Detect which cell encompasses the target text, then output its [X, Y] center coordinate. 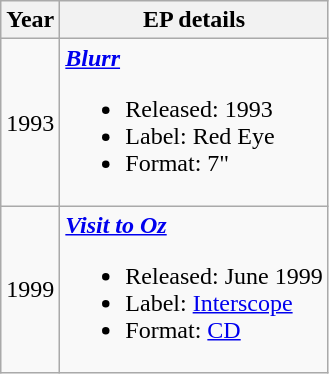
Year [30, 20]
Visit to OzReleased: June 1999Label: InterscopeFormat: CD [194, 290]
BlurrReleased: 1993Label: Red EyeFormat: 7" [194, 122]
1999 [30, 290]
EP details [194, 20]
1993 [30, 122]
